For the text-containing cell, return its midpoint in [x, y] coordinate format. 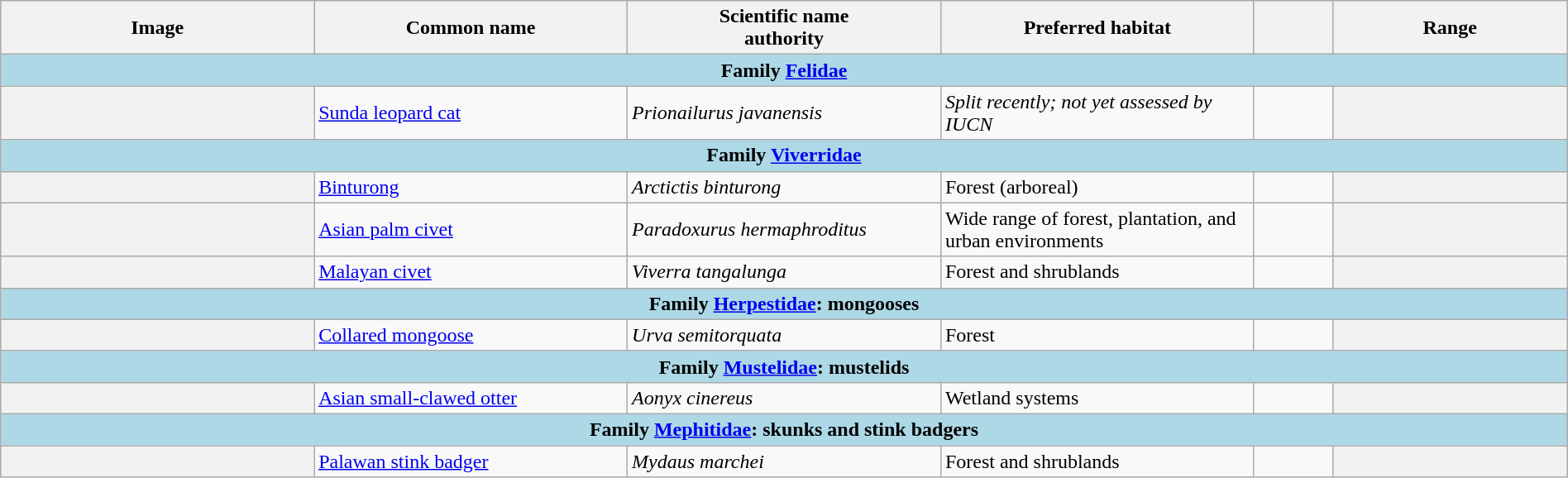
Family Herpestidae: mongooses [784, 304]
Family Mustelidae: mustelids [784, 366]
Paradoxurus hermaphroditus [784, 230]
Palawan stink badger [471, 461]
Collared mongoose [471, 335]
Image [157, 28]
Sunda leopard cat [471, 112]
Wetland systems [1097, 398]
Forest (arboreal) [1097, 187]
Arctictis binturong [784, 187]
Mydaus marchei [784, 461]
Prionailurus javanensis [784, 112]
Range [1450, 28]
Common name [471, 28]
Aonyx cinereus [784, 398]
Urva semitorquata [784, 335]
Asian small-clawed otter [471, 398]
Scientific nameauthority [784, 28]
Split recently; not yet assessed by IUCN [1097, 112]
Preferred habitat [1097, 28]
Viverra tangalunga [784, 272]
Family Viverridae [784, 155]
Family Mephitidae: skunks and stink badgers [784, 429]
Asian palm civet [471, 230]
Family Felidae [784, 70]
Binturong [471, 187]
Wide range of forest, plantation, and urban environments [1097, 230]
Forest [1097, 335]
Malayan civet [471, 272]
